Locate the cell with the specified text and output its [X, Y] center coordinate. 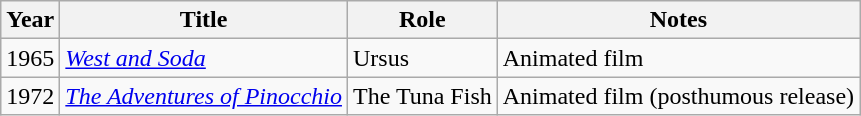
Animated film [678, 58]
Role [422, 20]
1965 [30, 58]
The Tuna Fish [422, 96]
Notes [678, 20]
Year [30, 20]
West and Soda [204, 58]
Title [204, 20]
Ursus [422, 58]
Animated film (posthumous release) [678, 96]
The Adventures of Pinocchio [204, 96]
1972 [30, 96]
